Return [X, Y] of the center of cell containing provided text 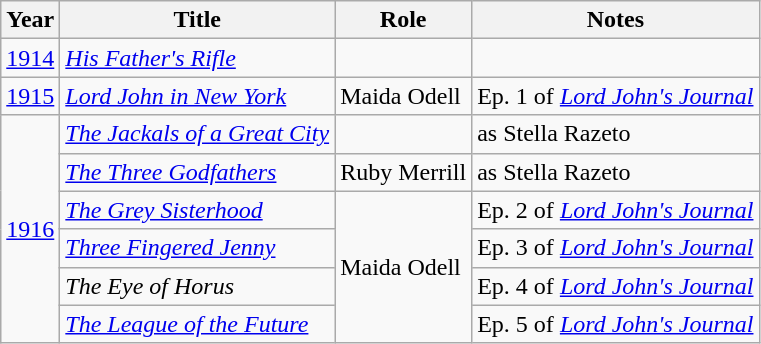
The Jackals of a Great City [198, 134]
Ruby Merrill [404, 172]
The League of the Future [198, 324]
1915 [30, 96]
1916 [30, 229]
Year [30, 20]
The Grey Sisterhood [198, 210]
Ep. 2 of Lord John's Journal [616, 210]
Ep. 3 of Lord John's Journal [616, 248]
Lord John in New York [198, 96]
Ep. 5 of Lord John's Journal [616, 324]
Ep. 1 of Lord John's Journal [616, 96]
The Three Godfathers [198, 172]
1914 [30, 58]
Ep. 4 of Lord John's Journal [616, 286]
Three Fingered Jenny [198, 248]
The Eye of Horus [198, 286]
His Father's Rifle [198, 58]
Notes [616, 20]
Title [198, 20]
Role [404, 20]
